Return the [X, Y] coordinate for the center point of the cell that contains the specified text.  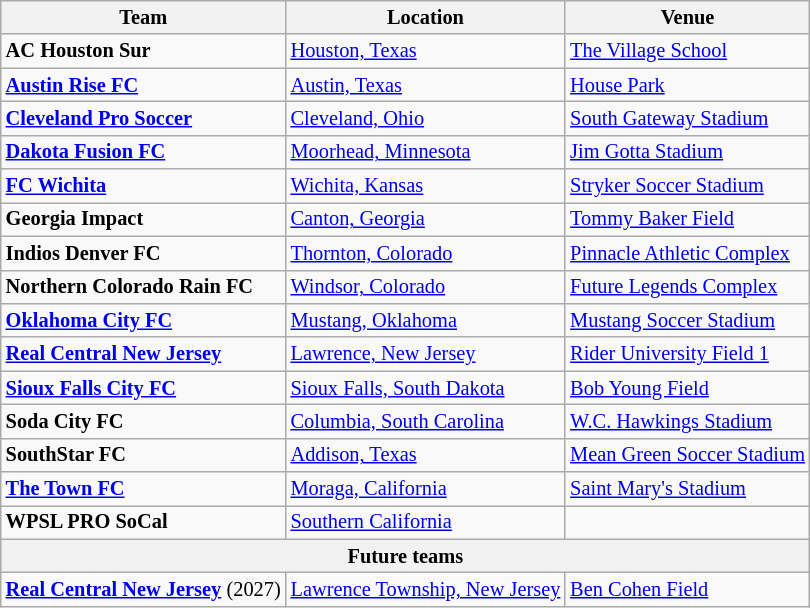
Lawrence, New Jersey [426, 354]
Northern Colorado Rain FC [144, 287]
South Gateway Stadium [688, 118]
Soda City FC [144, 421]
Mustang, Oklahoma [426, 320]
Tommy Baker Field [688, 219]
AC Houston Sur [144, 51]
Austin Rise FC [144, 85]
Georgia Impact [144, 219]
Windsor, Colorado [426, 287]
Mustang Soccer Stadium [688, 320]
Austin, Texas [426, 85]
Future teams [406, 556]
The Village School [688, 51]
Moorhead, Minnesota [426, 152]
WPSL PRO SoCal [144, 522]
Rider University Field 1 [688, 354]
Southern California [426, 522]
Cleveland Pro Soccer [144, 118]
Jim Gotta Stadium [688, 152]
Moraga, California [426, 489]
Ben Cohen Field [688, 589]
Real Central New Jersey (2027) [144, 589]
Future Legends Complex [688, 287]
Canton, Georgia [426, 219]
Addison, Texas [426, 455]
FC Wichita [144, 186]
Lawrence Township, New Jersey [426, 589]
Cleveland, Ohio [426, 118]
Venue [688, 17]
Sioux Falls, South Dakota [426, 388]
Sioux Falls City FC [144, 388]
Real Central New Jersey [144, 354]
Team [144, 17]
The Town FC [144, 489]
Columbia, South Carolina [426, 421]
Location [426, 17]
Wichita, Kansas [426, 186]
House Park [688, 85]
SouthStar FC [144, 455]
Pinnacle Athletic Complex [688, 253]
Dakota Fusion FC [144, 152]
Mean Green Soccer Stadium [688, 455]
Stryker Soccer Stadium [688, 186]
W.C. Hawkings Stadium [688, 421]
Thornton, Colorado [426, 253]
Bob Young Field [688, 388]
Oklahoma City FC [144, 320]
Indios Denver FC [144, 253]
Saint Mary's Stadium [688, 489]
Houston, Texas [426, 51]
